Return the (x, y) coordinate for the center point of the cell that contains the specified text.  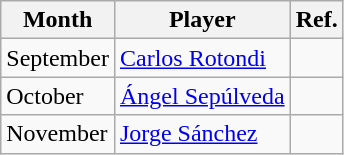
October (58, 96)
Jorge Sánchez (202, 134)
Carlos Rotondi (202, 58)
Player (202, 20)
November (58, 134)
Month (58, 20)
Ángel Sepúlveda (202, 96)
Ref. (316, 20)
September (58, 58)
